Locate the cell with the specified text and output its [x, y] center coordinate. 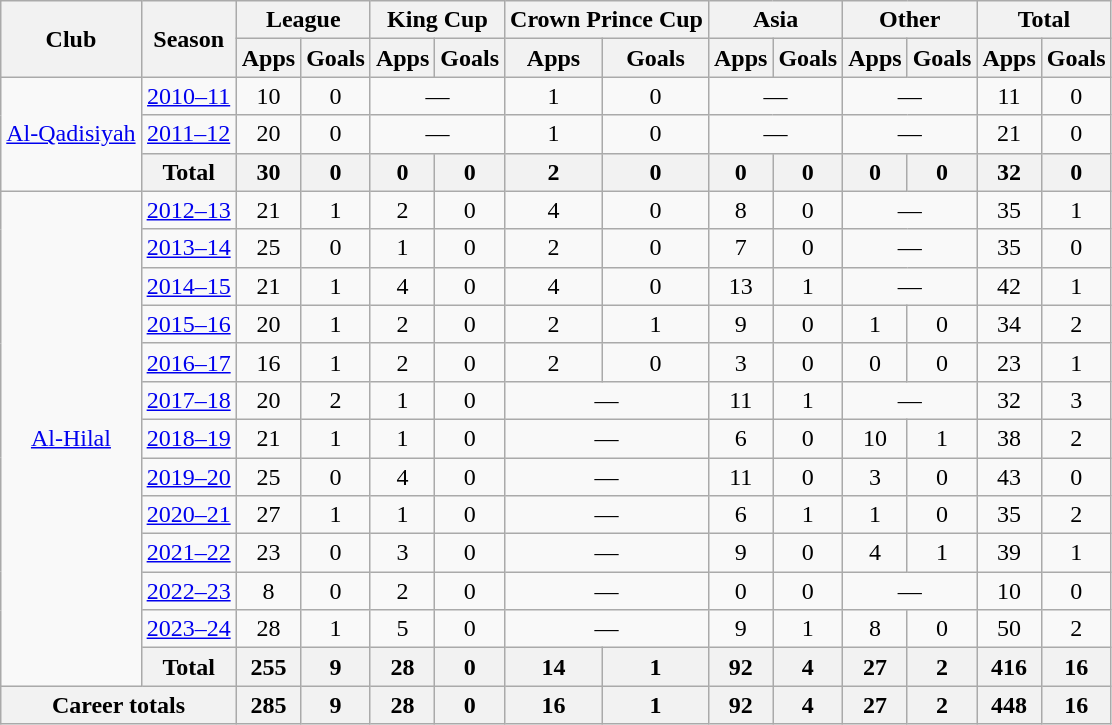
43 [1009, 477]
255 [268, 667]
2023–24 [188, 629]
38 [1009, 438]
14 [554, 667]
2018–19 [188, 438]
League [303, 20]
2022–23 [188, 591]
7 [740, 248]
30 [268, 172]
2017–18 [188, 400]
Al-Hilal [71, 438]
34 [1009, 324]
2011–12 [188, 134]
2014–15 [188, 286]
Season [188, 39]
42 [1009, 286]
Career totals [118, 705]
Club [71, 39]
2016–17 [188, 362]
50 [1009, 629]
2019–20 [188, 477]
Asia [775, 20]
2013–14 [188, 248]
285 [268, 705]
King Cup [437, 20]
Crown Prince Cup [607, 20]
2015–16 [188, 324]
2021–22 [188, 553]
2020–21 [188, 515]
13 [740, 286]
39 [1009, 553]
448 [1009, 705]
Other [910, 20]
2012–13 [188, 210]
5 [402, 629]
Al-Qadisiyah [71, 134]
2010–11 [188, 96]
416 [1009, 667]
